Pinpoint the cell where the given text exists, returning its [x, y] midpoint coordinate. 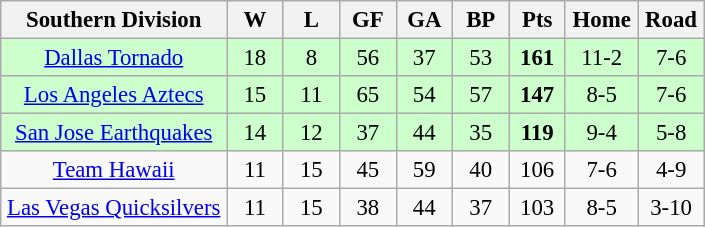
L [311, 20]
9-4 [602, 133]
103 [537, 208]
65 [368, 95]
GF [368, 20]
San Jose Earthquakes [114, 133]
W [255, 20]
Road [671, 20]
147 [537, 95]
57 [480, 95]
35 [480, 133]
Los Angeles Aztecs [114, 95]
5-8 [671, 133]
106 [537, 170]
14 [255, 133]
BP [480, 20]
Pts [537, 20]
18 [255, 58]
12 [311, 133]
161 [537, 58]
Las Vegas Quicksilvers [114, 208]
GA [424, 20]
56 [368, 58]
11-2 [602, 58]
3-10 [671, 208]
4-9 [671, 170]
40 [480, 170]
Dallas Tornado [114, 58]
54 [424, 95]
Team Hawaii [114, 170]
59 [424, 170]
45 [368, 170]
119 [537, 133]
Home [602, 20]
Southern Division [114, 20]
8 [311, 58]
53 [480, 58]
38 [368, 208]
